Output the (x, y) coordinate of the center of the cell containing the given text.  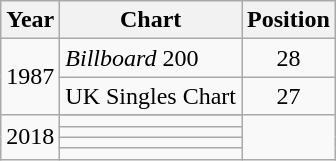
UK Singles Chart (151, 96)
27 (289, 96)
2018 (30, 137)
1987 (30, 77)
Chart (151, 20)
28 (289, 58)
Billboard 200 (151, 58)
Year (30, 20)
Position (289, 20)
